Find where the given text appears and provide that cell's center as (X, Y) coordinate. 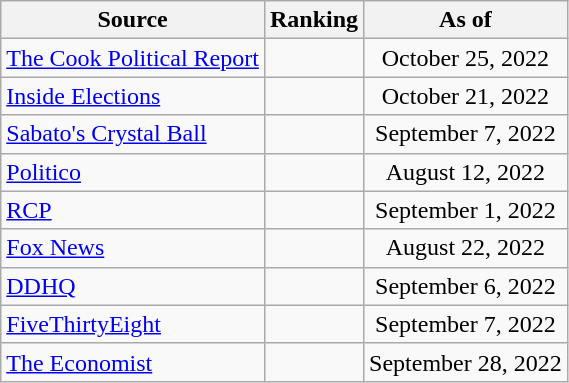
Inside Elections (133, 96)
September 6, 2022 (466, 286)
September 1, 2022 (466, 210)
Ranking (314, 20)
The Cook Political Report (133, 58)
Fox News (133, 248)
DDHQ (133, 286)
The Economist (133, 362)
October 25, 2022 (466, 58)
RCP (133, 210)
August 22, 2022 (466, 248)
As of (466, 20)
Politico (133, 172)
Sabato's Crystal Ball (133, 134)
October 21, 2022 (466, 96)
September 28, 2022 (466, 362)
August 12, 2022 (466, 172)
Source (133, 20)
FiveThirtyEight (133, 324)
